Identify which cell holds the provided text, then report its (x, y) central coordinate. 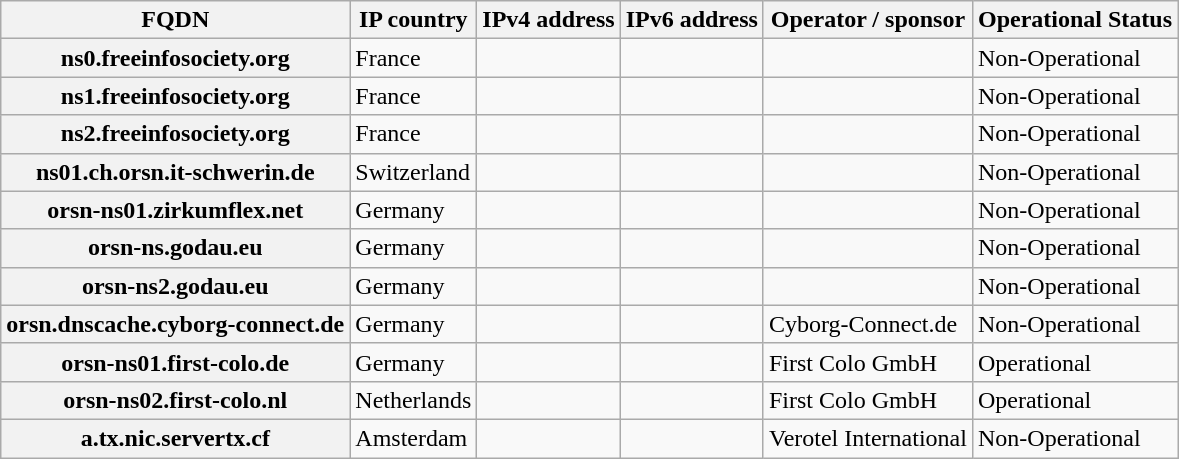
Amsterdam (414, 438)
a.tx.nic.servertx.cf (176, 438)
orsn-ns.godau.eu (176, 248)
orsn-ns01.zirkumflex.net (176, 210)
IP country (414, 20)
ns0.freeinfosociety.org (176, 58)
Verotel International (868, 438)
ns2.freeinfosociety.org (176, 134)
Netherlands (414, 400)
IPv4 address (548, 20)
FQDN (176, 20)
orsn.dnscache.cyborg-connect.de (176, 324)
ns1.freeinfosociety.org (176, 96)
Cyborg-Connect.de (868, 324)
orsn-ns02.first-colo.nl (176, 400)
ns01.ch.orsn.it-schwerin.de (176, 172)
orsn-ns01.first-colo.de (176, 362)
orsn-ns2.godau.eu (176, 286)
IPv6 address (692, 20)
Operator / sponsor (868, 20)
Switzerland (414, 172)
Operational Status (1074, 20)
